Capture the cell that displays the provided text and extract its (x, y) central coordinate. 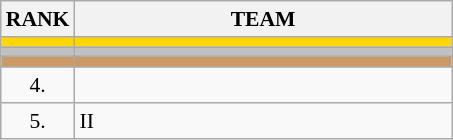
4. (38, 85)
TEAM (262, 19)
II (262, 121)
RANK (38, 19)
5. (38, 121)
